Determine the [X, Y] coordinate at the center of the cell enclosing the given text.  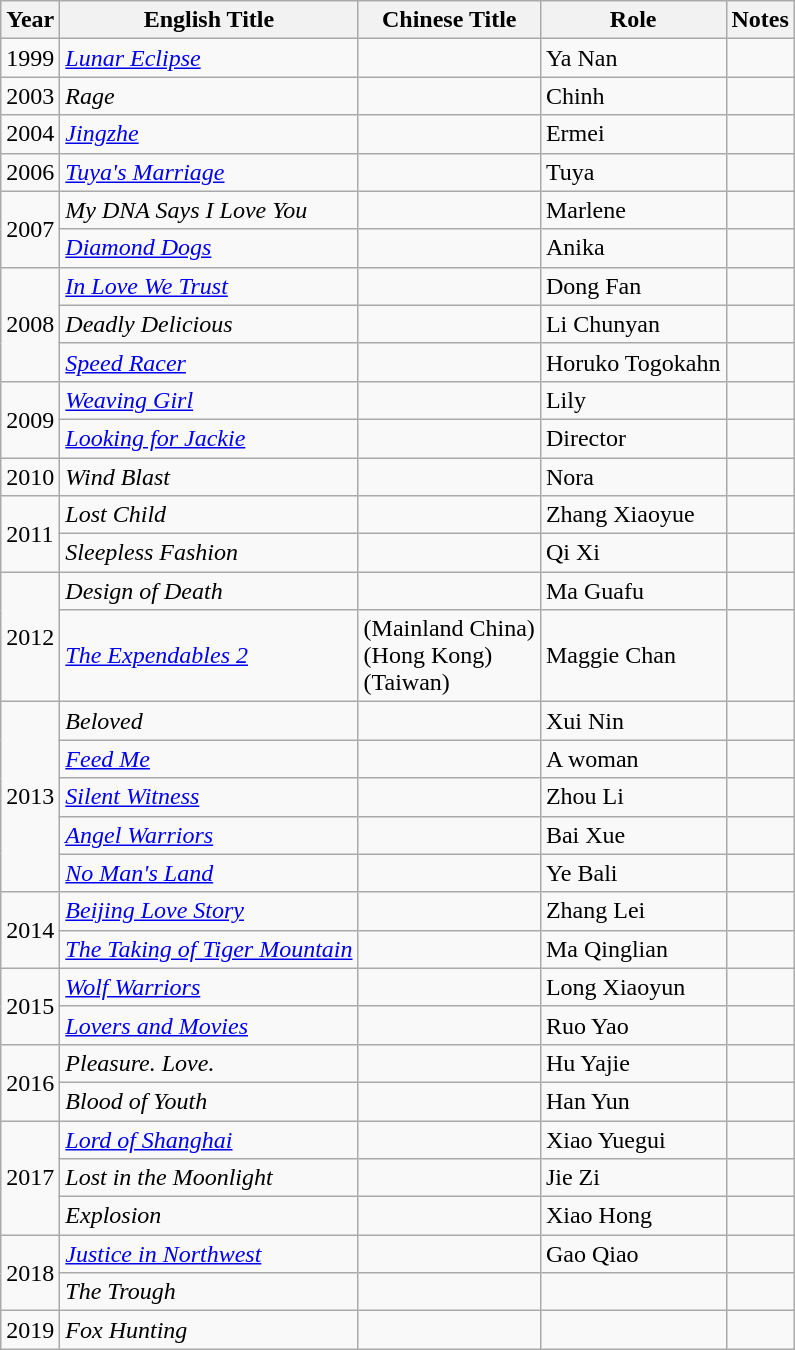
2018 [30, 1273]
Role [633, 20]
Jie Zi [633, 1178]
Ya Nan [633, 58]
Xiao Hong [633, 1216]
Li Chunyan [633, 324]
My DNA Says I Love You [209, 210]
1999 [30, 58]
Anika [633, 248]
2017 [30, 1177]
2012 [30, 637]
2004 [30, 134]
Wolf Warriors [209, 987]
Year [30, 20]
Ye Bali [633, 873]
Long Xiaoyun [633, 987]
Lord of Shanghai [209, 1139]
Qi Xi [633, 553]
No Man's Land [209, 873]
Xui Nin [633, 721]
Deadly Delicious [209, 324]
Horuko Togokahn [633, 362]
Beloved [209, 721]
Sleepless Fashion [209, 553]
Feed Me [209, 759]
In Love We Trust [209, 286]
The Expendables 2 [209, 656]
Tuya's Marriage [209, 172]
The Taking of Tiger Mountain [209, 949]
2006 [30, 172]
Speed Racer [209, 362]
Pleasure. Love. [209, 1063]
Zhou Li [633, 797]
Zhang Lei [633, 911]
Justice in Northwest [209, 1254]
Explosion [209, 1216]
Beijing Love Story [209, 911]
Looking for Jackie [209, 438]
English Title [209, 20]
Chinese Title [449, 20]
Nora [633, 477]
Xiao Yuegui [633, 1139]
Chinh [633, 96]
Dong Fan [633, 286]
Director [633, 438]
2011 [30, 534]
Lost in the Moonlight [209, 1178]
Fox Hunting [209, 1330]
Blood of Youth [209, 1101]
2014 [30, 930]
The Trough [209, 1292]
A woman [633, 759]
Jingzhe [209, 134]
Marlene [633, 210]
Ma Guafu [633, 591]
Bai Xue [633, 835]
Zhang Xiaoyue [633, 515]
2015 [30, 1006]
Diamond Dogs [209, 248]
2013 [30, 797]
Maggie Chan [633, 656]
Notes [760, 20]
2003 [30, 96]
2009 [30, 419]
Weaving Girl [209, 400]
Tuya [633, 172]
Rage [209, 96]
2008 [30, 324]
Gao Qiao [633, 1254]
2010 [30, 477]
Wind Blast [209, 477]
Ma Qinglian [633, 949]
Lily [633, 400]
Angel Warriors [209, 835]
Ermei [633, 134]
Lovers and Movies [209, 1025]
Design of Death [209, 591]
2007 [30, 229]
Lunar Eclipse [209, 58]
(Mainland China) (Hong Kong) (Taiwan) [449, 656]
Lost Child [209, 515]
Ruo Yao [633, 1025]
Silent Witness [209, 797]
2016 [30, 1082]
Han Yun [633, 1101]
Hu Yajie [633, 1063]
2019 [30, 1330]
